Detect which cell encompasses the target text, then output its [x, y] center coordinate. 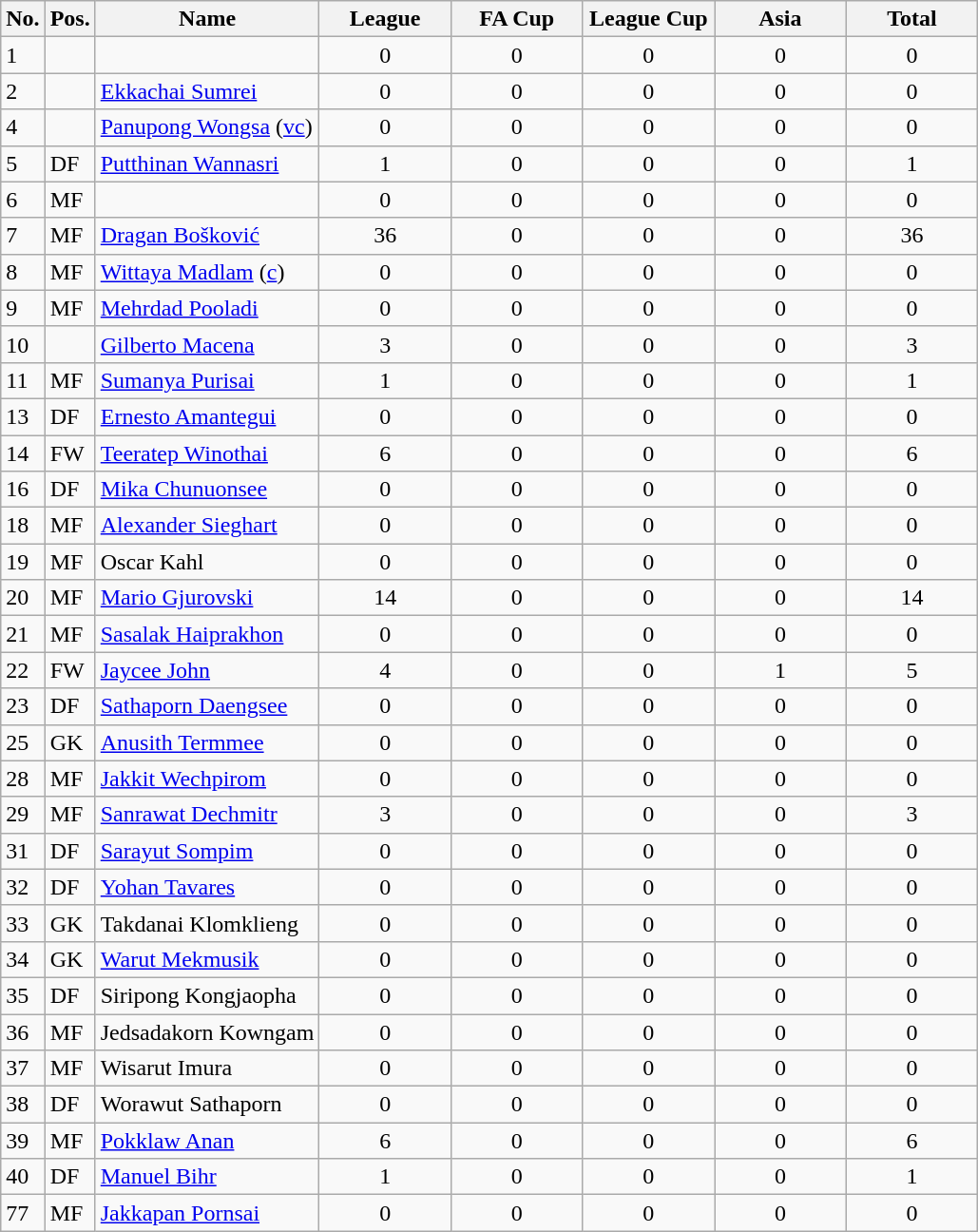
Takdanai Klomklieng [207, 923]
31 [23, 851]
Mika Chunuonsee [207, 490]
No. [23, 19]
Jakkapan Pornsai [207, 1213]
Alexander Sieghart [207, 526]
19 [23, 562]
Mario Gjurovski [207, 598]
33 [23, 923]
13 [23, 416]
Teeratep Winothai [207, 453]
10 [23, 344]
Pos. [70, 19]
Dragan Bošković [207, 236]
Jaycee John [207, 670]
Warut Mekmusik [207, 959]
Name [207, 19]
Worawut Sathaporn [207, 1105]
Sathaporn Daengsee [207, 706]
22 [23, 670]
Gilberto Macena [207, 344]
32 [23, 887]
Jedsadakorn Kowngam [207, 1031]
38 [23, 1105]
Siripong Kongjaopha [207, 995]
Sumanya Purisai [207, 380]
23 [23, 706]
Manuel Bihr [207, 1177]
37 [23, 1068]
FA Cup [517, 19]
28 [23, 779]
Asia [781, 19]
34 [23, 959]
Jakkit Wechpirom [207, 779]
Sarayut Sompim [207, 851]
16 [23, 490]
29 [23, 815]
2 [23, 91]
11 [23, 380]
25 [23, 742]
40 [23, 1177]
9 [23, 308]
Anusith Termmee [207, 742]
Panupong Wongsa (vc) [207, 127]
Sanrawat Dechmitr [207, 815]
Yohan Tavares [207, 887]
Wittaya Madlam (c) [207, 272]
35 [23, 995]
21 [23, 634]
39 [23, 1141]
8 [23, 272]
Putthinan Wannasri [207, 164]
20 [23, 598]
Ekkachai Sumrei [207, 91]
Oscar Kahl [207, 562]
Sasalak Haiprakhon [207, 634]
League Cup [648, 19]
77 [23, 1213]
7 [23, 236]
Pokklaw Anan [207, 1141]
18 [23, 526]
Mehrdad Pooladi [207, 308]
Total [912, 19]
Wisarut Imura [207, 1068]
League [386, 19]
Ernesto Amantegui [207, 416]
